Return the (x, y) coordinate for the center point of the cell that contains the specified text.  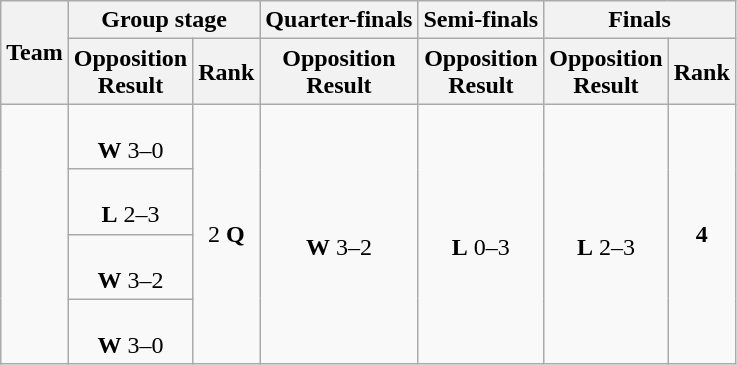
L 0–3 (481, 234)
Team (35, 52)
Finals (640, 20)
2 Q (226, 234)
Group stage (164, 20)
4 (702, 234)
Quarter-finals (339, 20)
Semi-finals (481, 20)
